Search for the cell housing the specified text and yield its [x, y] center coordinate. 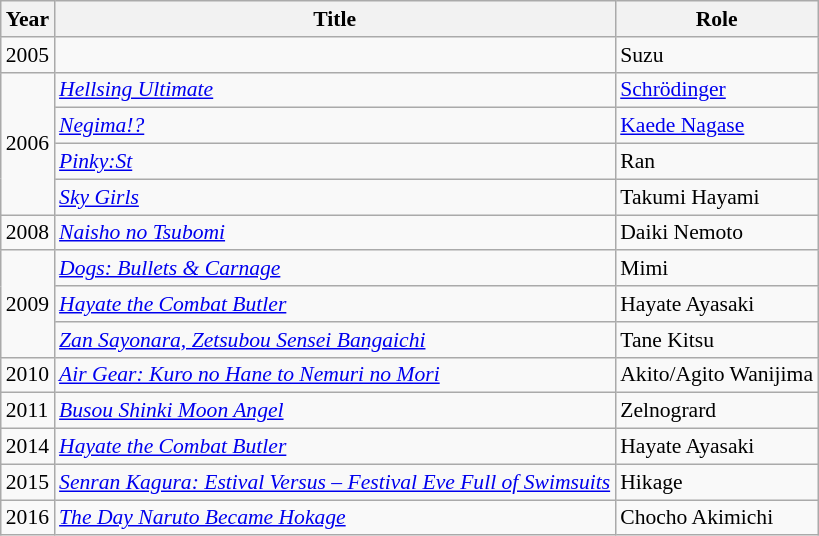
Chocho Akimichi [716, 518]
Hikage [716, 482]
Tane Kitsu [716, 340]
2006 [28, 143]
Mimi [716, 269]
2014 [28, 447]
Kaede Nagase [716, 126]
2009 [28, 304]
Zelnogrard [716, 411]
Negima!? [334, 126]
Zan Sayonara, Zetsubou Sensei Bangaichi [334, 340]
2008 [28, 233]
Sky Girls [334, 197]
Takumi Hayami [716, 197]
Akito/Agito Wanijima [716, 375]
Hellsing Ultimate [334, 90]
Title [334, 19]
2011 [28, 411]
2015 [28, 482]
Pinky:St [334, 162]
2016 [28, 518]
Senran Kagura: Estival Versus – Festival Eve Full of Swimsuits [334, 482]
Ran [716, 162]
Role [716, 19]
Dogs: Bullets & Carnage [334, 269]
2010 [28, 375]
Suzu [716, 55]
Naisho no Tsubomi [334, 233]
Air Gear: Kuro no Hane to Nemuri no Mori [334, 375]
The Day Naruto Became Hokage [334, 518]
Daiki Nemoto [716, 233]
Year [28, 19]
Busou Shinki Moon Angel [334, 411]
2005 [28, 55]
Schrödinger [716, 90]
